Provide the [X, Y] coordinate of the cell's center where the given text is located.  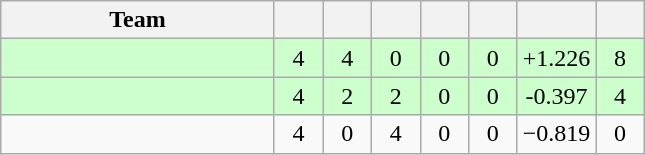
Team [138, 20]
−0.819 [556, 134]
8 [620, 58]
+1.226 [556, 58]
-0.397 [556, 96]
